Output the (x, y) coordinate of the center of the cell containing the given text.  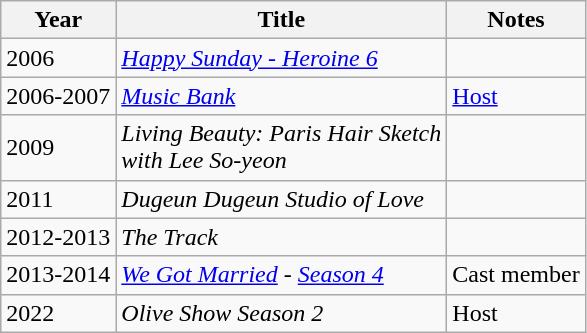
Cast member (516, 275)
Year (58, 20)
2022 (58, 313)
We Got Married - Season 4 (282, 275)
2006 (58, 58)
2011 (58, 199)
The Track (282, 237)
Dugeun Dugeun Studio of Love (282, 199)
2009 (58, 148)
Living Beauty: Paris Hair Sketch with Lee So-yeon (282, 148)
2012-2013 (58, 237)
Olive Show Season 2 (282, 313)
Music Bank (282, 96)
2006-2007 (58, 96)
Notes (516, 20)
Title (282, 20)
2013-2014 (58, 275)
Happy Sunday - Heroine 6 (282, 58)
